Scan for the cell matching the given text and deliver its (X, Y) coordinate at center. 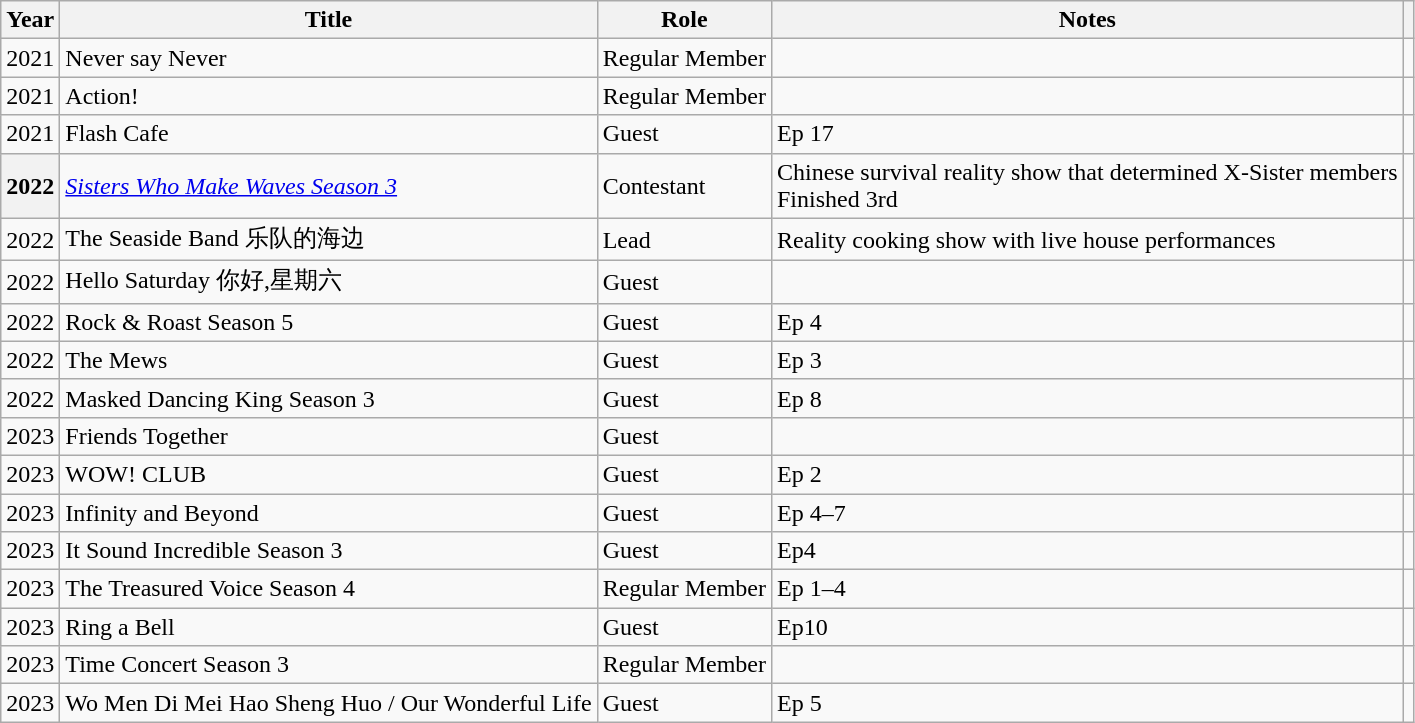
Wo Men Di Mei Hao Sheng Huo / Our Wonderful Life (328, 703)
Ep10 (1087, 627)
Ep 2 (1087, 474)
Friends Together (328, 436)
Ep 1–4 (1087, 589)
Contestant (684, 186)
Ep 4 (1087, 322)
The Treasured Voice Season 4 (328, 589)
Ep4 (1087, 551)
Year (30, 20)
Ep 4–7 (1087, 513)
Sisters Who Make Waves Season 3 (328, 186)
Ep 17 (1087, 134)
Role (684, 20)
Reality cooking show with live house performances (1087, 240)
Chinese survival reality show that determined X-Sister membersFinished 3rd (1087, 186)
Time Concert Season 3 (328, 665)
Ring a Bell (328, 627)
Title (328, 20)
Notes (1087, 20)
Masked Dancing King Season 3 (328, 398)
Flash Cafe (328, 134)
Lead (684, 240)
Action! (328, 96)
The Seaside Band 乐队的海边 (328, 240)
WOW! CLUB (328, 474)
Rock & Roast Season 5 (328, 322)
Ep 3 (1087, 360)
It Sound Incredible Season 3 (328, 551)
Never say Never (328, 58)
Infinity and Beyond (328, 513)
Ep 8 (1087, 398)
Ep 5 (1087, 703)
Hello Saturday 你好,星期六 (328, 282)
The Mews (328, 360)
